Search for the cell housing the specified text and yield its (X, Y) center coordinate. 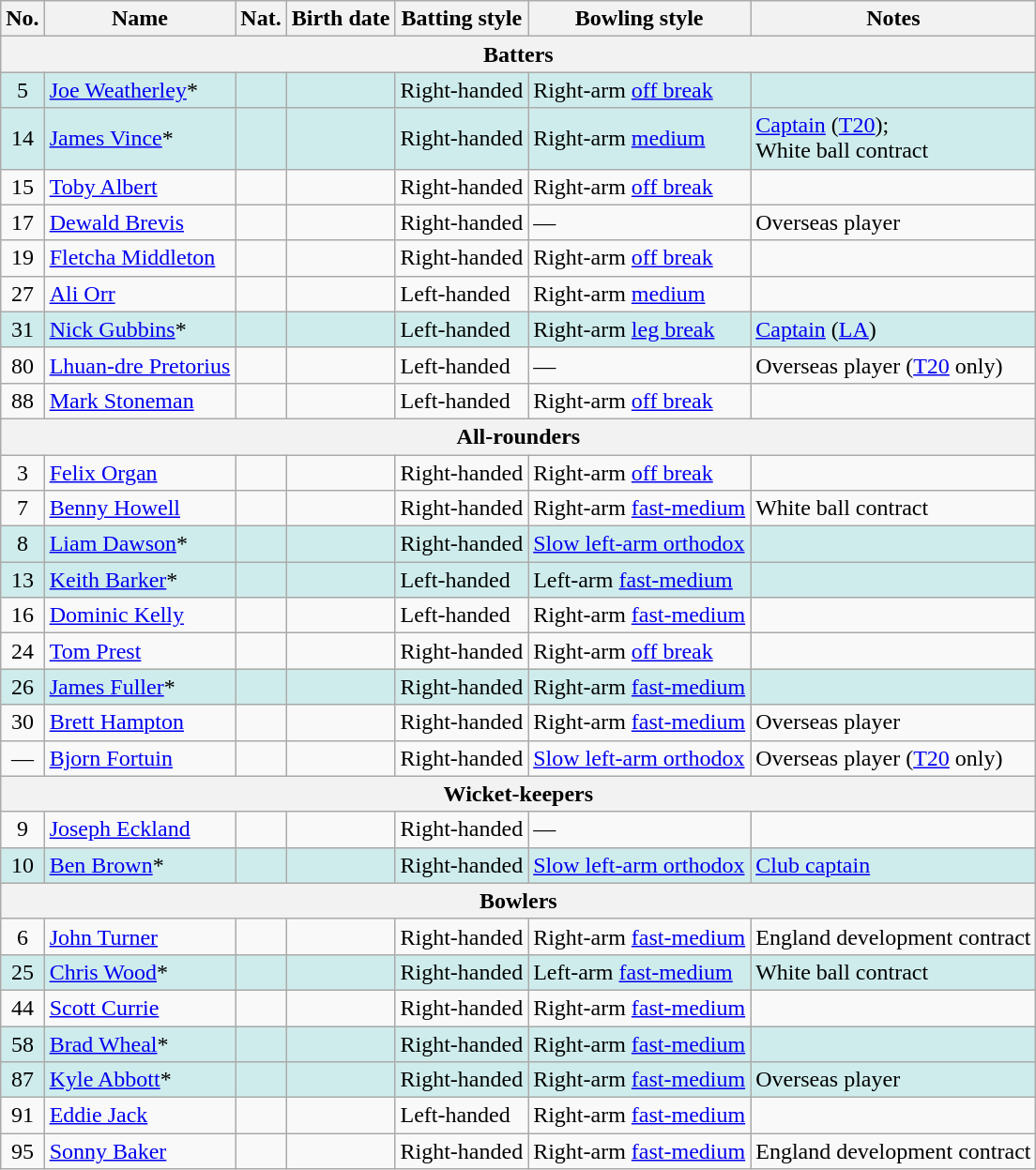
Nat. (261, 19)
Keith Barker* (140, 580)
58 (23, 1044)
9 (23, 829)
Sonny Baker (140, 1151)
Dominic Kelly (140, 615)
8 (23, 544)
44 (23, 1008)
Scott Currie (140, 1008)
95 (23, 1151)
14 (23, 139)
91 (23, 1116)
24 (23, 651)
16 (23, 615)
Felix Organ (140, 472)
Batting style (462, 19)
Liam Dawson* (140, 544)
Captain (T20); White ball contract (893, 139)
25 (23, 972)
Brad Wheal* (140, 1044)
88 (23, 401)
James Vince* (140, 139)
Captain (LA) (893, 329)
All-rounders (518, 436)
Dewald Brevis (140, 222)
Ben Brown* (140, 865)
Ali Orr (140, 294)
Right-arm leg break (640, 329)
Birth date (341, 19)
80 (23, 365)
26 (23, 687)
Benny Howell (140, 509)
James Fuller* (140, 687)
5 (23, 90)
No. (23, 19)
Wicket-keepers (518, 794)
Notes (893, 19)
Lhuan-dre Pretorius (140, 365)
27 (23, 294)
30 (23, 722)
Name (140, 19)
Kyle Abbott* (140, 1080)
15 (23, 187)
17 (23, 222)
John Turner (140, 936)
7 (23, 509)
10 (23, 865)
3 (23, 472)
Joseph Eckland (140, 829)
Bowling style (640, 19)
Fletcha Middleton (140, 258)
Bjorn Fortuin (140, 758)
Brett Hampton (140, 722)
Toby Albert (140, 187)
Nick Gubbins* (140, 329)
Bowlers (518, 901)
Batters (518, 54)
Chris Wood* (140, 972)
Mark Stoneman (140, 401)
87 (23, 1080)
19 (23, 258)
Eddie Jack (140, 1116)
Tom Prest (140, 651)
Joe Weatherley* (140, 90)
13 (23, 580)
6 (23, 936)
31 (23, 329)
Club captain (893, 865)
